Capture the cell that displays the provided text and extract its [x, y] central coordinate. 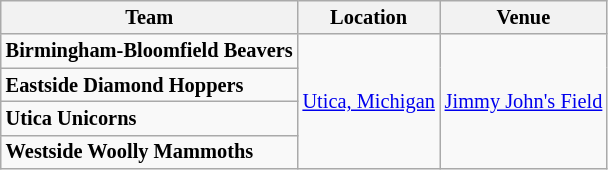
Utica Unicorns [150, 118]
Venue [524, 17]
Utica, Michigan [369, 102]
Jimmy John's Field [524, 102]
Team [150, 17]
Birmingham-Bloomfield Beavers [150, 51]
Location [369, 17]
Eastside Diamond Hoppers [150, 85]
Westside Woolly Mammoths [150, 152]
